Pinpoint the cell where the given text exists, returning its (X, Y) midpoint coordinate. 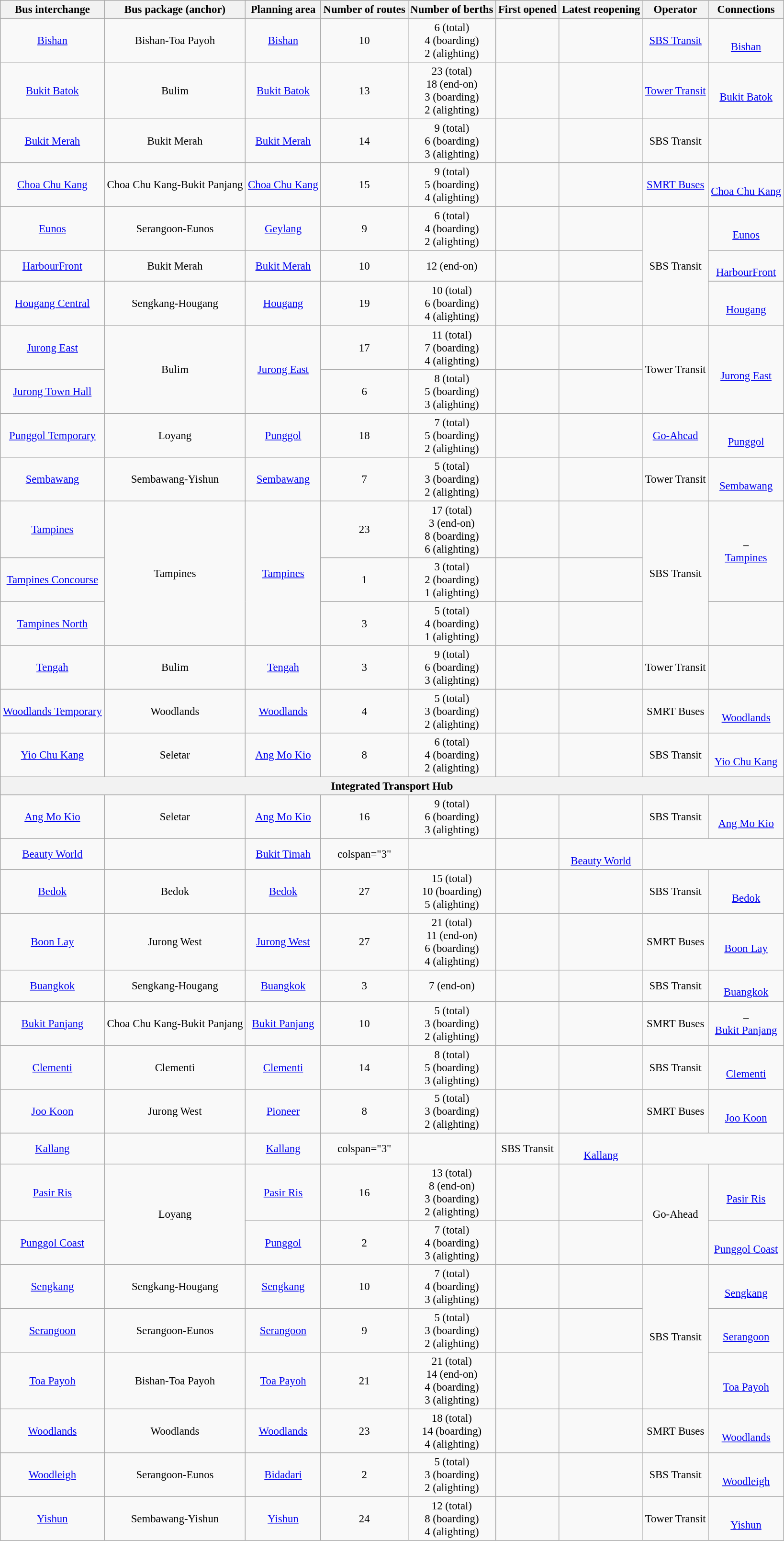
10 (total)6 (boarding)4 (alighting) (452, 304)
13 (364, 91)
17 (total)3 (end-on)8 (boarding)6 (alighting) (452, 530)
19 (364, 304)
17 (364, 348)
7 (total)5 (boarding)2 (alighting) (452, 435)
Bus interchange (53, 10)
6 (364, 391)
Number of routes (364, 10)
Pioneer (283, 1111)
18 (364, 435)
21 (total)11 (end-on)6 (boarding)4 (alighting) (452, 942)
7 (end-on) (452, 986)
First opened (527, 10)
Tampines North (53, 623)
Geylang (283, 229)
7 (364, 479)
Operator (675, 10)
1 (364, 579)
Latest reopening (601, 10)
15 (total)10 (boarding)5 (alighting) (452, 892)
Tampines Concourse (53, 579)
23 (total)18 (end-on)3 (boarding)2 (alighting) (452, 91)
4 (364, 711)
Bidadari (283, 1475)
9 (total)5 (boarding)4 (alighting) (452, 185)
Bus package (anchor) (175, 10)
24 (364, 1519)
Woodlands Temporary (53, 711)
Planning area (283, 10)
–Bukit Panjang (746, 1023)
Number of berths (452, 10)
Connections (746, 10)
Punggol Temporary (53, 435)
Bukit Timah (283, 854)
12 (end-on) (452, 266)
Integrated Transport Hub (392, 786)
3 (total)2 (boarding)1 (alighting) (452, 579)
–Tampines (746, 551)
12 (total)8 (boarding)4 (alighting) (452, 1519)
11 (total)7 (boarding)4 (alighting) (452, 348)
Hougang Central (53, 304)
15 (364, 185)
Jurong Town Hall (53, 391)
13 (total)8 (end-on)3 (boarding)2 (alighting) (452, 1192)
18 (total)14 (boarding)4 (alighting) (452, 1431)
21 (364, 1381)
21 (total)14 (end-on)4 (boarding)3 (alighting) (452, 1381)
5 (total)4 (boarding)1 (alighting) (452, 623)
